From the cell containing the given text, extract its center point as [x, y] coordinate. 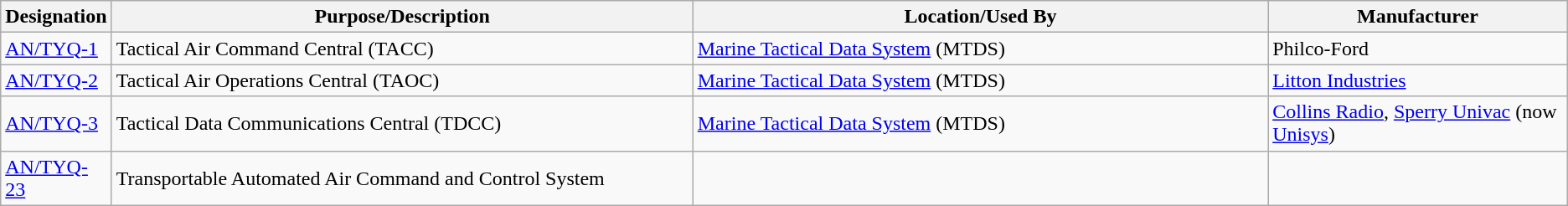
Manufacturer [1418, 17]
Purpose/Description [402, 17]
Transportable Automated Air Command and Control System [402, 178]
AN/TYQ-1 [56, 49]
AN/TYQ-3 [56, 124]
Location/Used By [980, 17]
Philco-Ford [1418, 49]
AN/TYQ-23 [56, 178]
Collins Radio, Sperry Univac (now Unisys) [1418, 124]
AN/TYQ-2 [56, 80]
Tactical Air Command Central (TACC) [402, 49]
Tactical Data Communications Central (TDCC) [402, 124]
Tactical Air Operations Central (TAOC) [402, 80]
Designation [56, 17]
Litton Industries [1418, 80]
